Identify which cell holds the provided text, then report its [x, y] central coordinate. 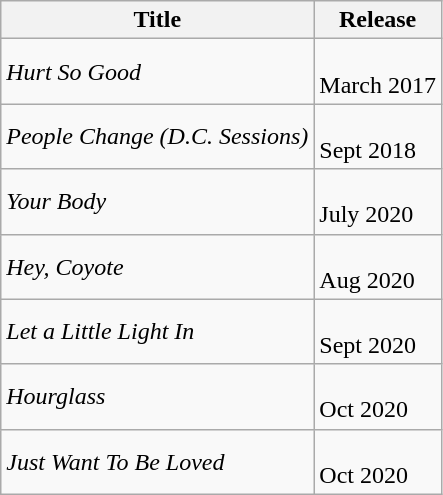
Sept 2018 [378, 136]
Hurt So Good [158, 72]
Let a Little Light In [158, 332]
Hey, Coyote [158, 266]
March 2017 [378, 72]
Aug 2020 [378, 266]
Sept 2020 [378, 332]
Just Want To Be Loved [158, 462]
Your Body [158, 202]
People Change (D.C. Sessions) [158, 136]
Hourglass [158, 396]
July 2020 [378, 202]
Title [158, 20]
Release [378, 20]
